For the text-containing cell, return its midpoint in [X, Y] coordinate format. 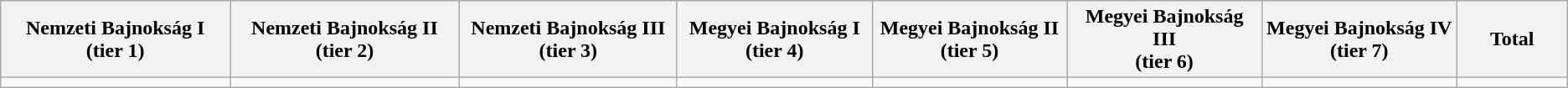
Megyei Bajnokság I(tier 4) [774, 39]
Nemzeti Bajnokság III(tier 3) [568, 39]
Megyei Bajnokság II(tier 5) [970, 39]
Nemzeti Bajnokság II(tier 2) [345, 39]
Megyei Bajnokság IV(tier 7) [1359, 39]
Total [1512, 39]
Nemzeti Bajnokság I(tier 1) [116, 39]
Megyei Bajnokság III(tier 6) [1164, 39]
